Capture the cell that displays the provided text and extract its [X, Y] central coordinate. 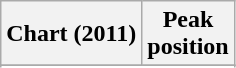
Chart (2011) [72, 34]
Peakposition [188, 34]
